Extract the (x, y) coordinate from the center of the cell holding the provided text.  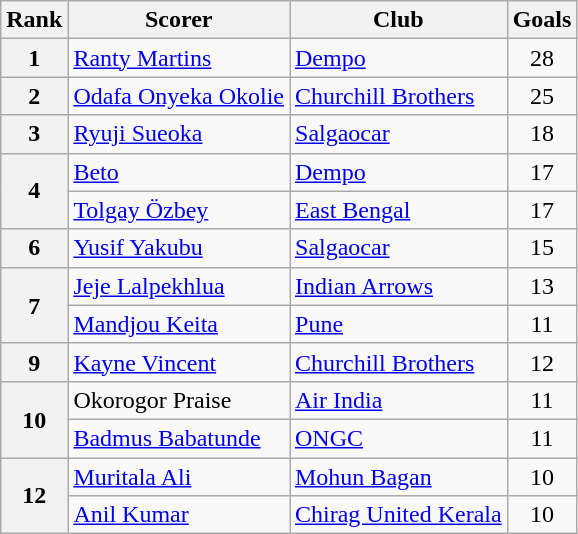
Badmus Babatunde (179, 438)
Chirag United Kerala (399, 515)
Air India (399, 400)
Rank (34, 20)
Mohun Bagan (399, 477)
Anil Kumar (179, 515)
Okorogor Praise (179, 400)
25 (542, 96)
Beto (179, 172)
Jeje Lalpekhlua (179, 286)
13 (542, 286)
Yusif Yakubu (179, 248)
18 (542, 134)
Pune (399, 324)
Mandjou Keita (179, 324)
15 (542, 248)
Odafa Onyeka Okolie (179, 96)
Scorer (179, 20)
Tolgay Özbey (179, 210)
Ranty Martins (179, 58)
6 (34, 248)
1 (34, 58)
ONGC (399, 438)
Club (399, 20)
Kayne Vincent (179, 362)
Indian Arrows (399, 286)
2 (34, 96)
Goals (542, 20)
9 (34, 362)
3 (34, 134)
28 (542, 58)
Ryuji Sueoka (179, 134)
Muritala Ali (179, 477)
7 (34, 305)
4 (34, 191)
East Bengal (399, 210)
